Detect which cell encompasses the target text, then output its [X, Y] center coordinate. 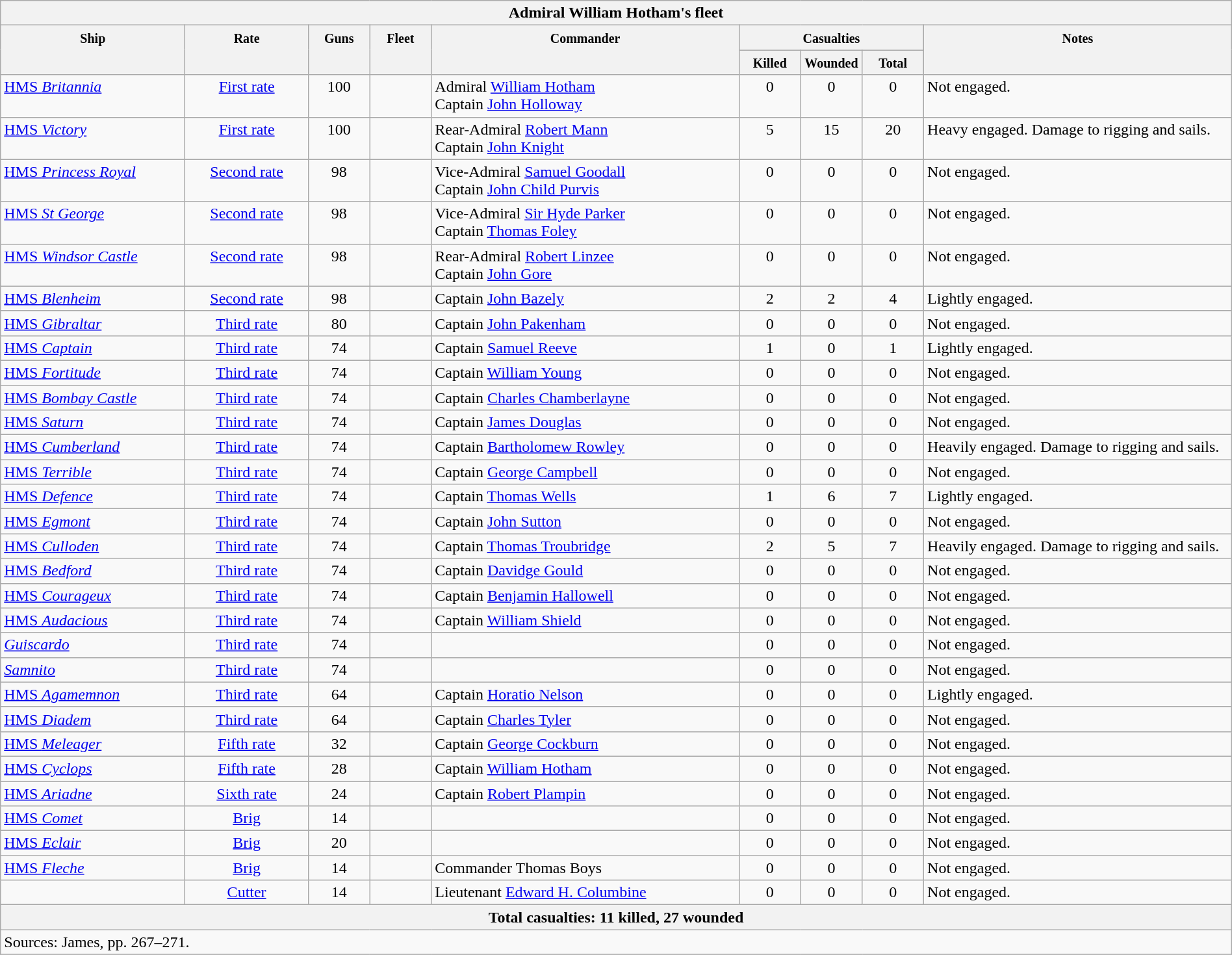
HMS Comet [93, 818]
HMS Eclair [93, 843]
Captain Robert Plampin [585, 794]
6 [832, 497]
32 [339, 744]
Captain George Campbell [585, 472]
HMS Gibraltar [93, 323]
Vice-Admiral Sir Hyde ParkerCaptain Thomas Foley [585, 222]
HMS Courageux [93, 595]
Vice-Admiral Samuel GoodallCaptain John Child Purvis [585, 181]
Guns [339, 50]
80 [339, 323]
Admiral William HothamCaptain John Holloway [585, 96]
Total casualties: 11 killed, 27 wounded [616, 917]
Guiscardo [93, 645]
Total [893, 62]
HMS Culloden [93, 546]
HMS Defence [93, 497]
Samnito [93, 670]
Captain Benjamin Hallowell [585, 595]
HMS Bedford [93, 571]
Captain Bartholomew Rowley [585, 447]
Captain Davidge Gould [585, 571]
Captain Charles Chamberlayne [585, 397]
Rate [247, 50]
Heavy engaged. Damage to rigging and sails. [1078, 138]
Rear-Admiral Robert LinzeeCaptain John Gore [585, 265]
4 [893, 298]
Lieutenant Edward H. Columbine [585, 893]
HMS Cumberland [93, 447]
Captain Horatio Nelson [585, 694]
Captain Samuel Reeve [585, 348]
Admiral William Hotham's fleet [616, 13]
Captain George Cockburn [585, 744]
Captain James Douglas [585, 423]
Killed [769, 62]
HMS Blenheim [93, 298]
Ship [93, 50]
Captain Thomas Troubridge [585, 546]
Captain William Shield [585, 620]
HMS Cyclops [93, 768]
HMS Terrible [93, 472]
HMS Princess Royal [93, 181]
Captain John Bazely [585, 298]
HMS Britannia [93, 96]
HMS Fortitude [93, 373]
Cutter [247, 893]
Captain Thomas Wells [585, 497]
Captain John Pakenham [585, 323]
Notes [1078, 50]
HMS Victory [93, 138]
HMS Diadem [93, 719]
Captain William Young [585, 373]
HMS Egmont [93, 521]
HMS Meleager [93, 744]
HMS Captain [93, 348]
HMS St George [93, 222]
Commander [585, 50]
HMS Agamemnon [93, 694]
Captain John Sutton [585, 521]
HMS Audacious [93, 620]
HMS Windsor Castle [93, 265]
Captain William Hotham [585, 768]
28 [339, 768]
Casualties [831, 38]
Sixth rate [247, 794]
Sources: James, pp. 267–271. [616, 942]
HMS Bombay Castle [93, 397]
24 [339, 794]
Rear-Admiral Robert MannCaptain John Knight [585, 138]
Fleet [400, 50]
Wounded [832, 62]
15 [832, 138]
HMS Fleche [93, 868]
HMS Ariadne [93, 794]
Commander Thomas Boys [585, 868]
Captain Charles Tyler [585, 719]
HMS Saturn [93, 423]
